Pinpoint the cell where the given text exists, returning its (X, Y) midpoint coordinate. 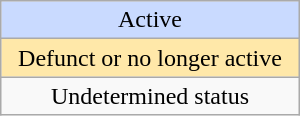
Defunct or no longer active (150, 58)
Active (150, 20)
Undetermined status (150, 96)
